Return (X, Y) of the center of cell containing provided text 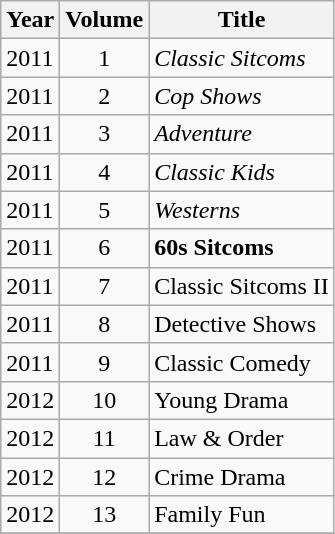
60s Sitcoms (242, 248)
Classic Kids (242, 172)
5 (104, 210)
11 (104, 438)
Law & Order (242, 438)
Young Drama (242, 400)
3 (104, 134)
1 (104, 58)
Adventure (242, 134)
12 (104, 477)
4 (104, 172)
Cop Shows (242, 96)
2 (104, 96)
Classic Sitcoms II (242, 286)
7 (104, 286)
Westerns (242, 210)
Family Fun (242, 515)
Crime Drama (242, 477)
9 (104, 362)
Title (242, 20)
Year (30, 20)
Detective Shows (242, 324)
Classic Comedy (242, 362)
13 (104, 515)
Volume (104, 20)
10 (104, 400)
8 (104, 324)
Classic Sitcoms (242, 58)
6 (104, 248)
